Provide the (X, Y) coordinate of the cell's center where the given text is located.  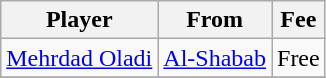
From (215, 20)
Al-Shabab (215, 58)
Mehrdad Oladi (80, 58)
Player (80, 20)
Free (299, 58)
Fee (299, 20)
